Return [X, Y] of the center of cell containing provided text 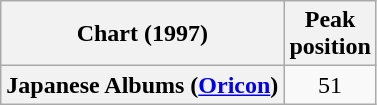
51 [330, 85]
Japanese Albums (Oricon) [142, 85]
Chart (1997) [142, 34]
Peak position [330, 34]
